Return the (X, Y) coordinate for the center point of the cell that contains the specified text.  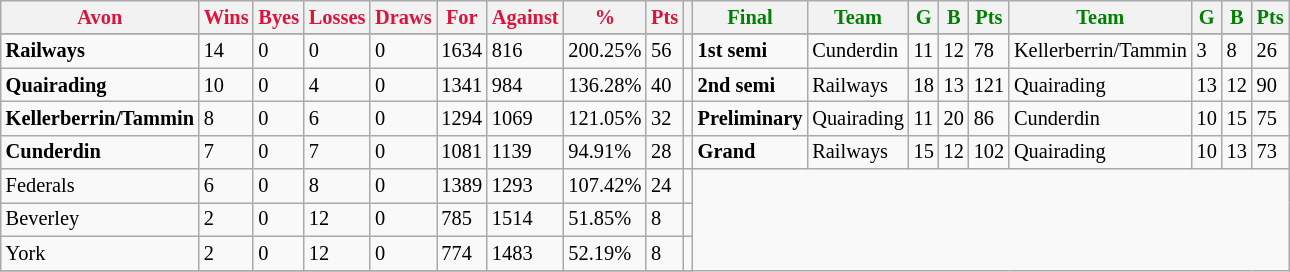
78 (989, 51)
20 (954, 118)
121 (989, 85)
75 (1270, 118)
Final (750, 17)
For (462, 17)
1293 (526, 186)
94.91% (604, 152)
102 (989, 152)
1294 (462, 118)
Grand (750, 152)
90 (1270, 85)
Wins (226, 17)
14 (226, 51)
32 (664, 118)
86 (989, 118)
2nd semi (750, 85)
121.05% (604, 118)
200.25% (604, 51)
1389 (462, 186)
Preliminary (750, 118)
73 (1270, 152)
3 (1207, 51)
1483 (526, 253)
1634 (462, 51)
107.42% (604, 186)
Beverley (100, 219)
Avon (100, 17)
816 (526, 51)
26 (1270, 51)
1st semi (750, 51)
785 (462, 219)
1081 (462, 152)
Draws (403, 17)
774 (462, 253)
Against (526, 17)
Federals (100, 186)
24 (664, 186)
984 (526, 85)
136.28% (604, 85)
40 (664, 85)
1341 (462, 85)
52.19% (604, 253)
18 (924, 85)
Losses (337, 17)
56 (664, 51)
4 (337, 85)
1514 (526, 219)
28 (664, 152)
% (604, 17)
1139 (526, 152)
Byes (278, 17)
1069 (526, 118)
51.85% (604, 219)
York (100, 253)
